Capture the cell that displays the provided text and extract its [x, y] central coordinate. 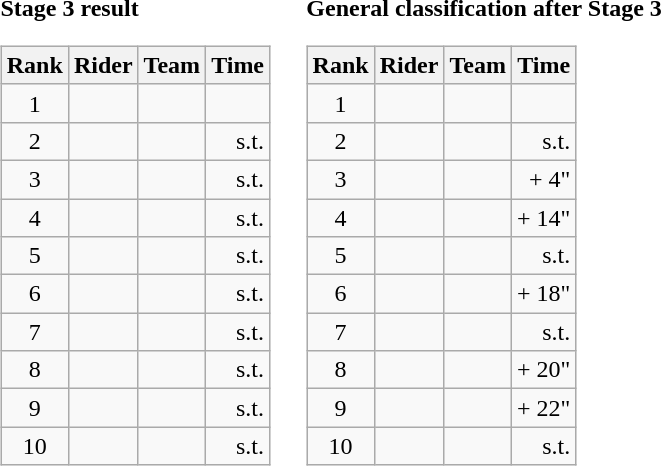
+ 22" [543, 408]
+ 18" [543, 294]
+ 20" [543, 370]
+ 4" [543, 179]
+ 14" [543, 217]
